Extract the [X, Y] coordinate from the center of the cell holding the provided text.  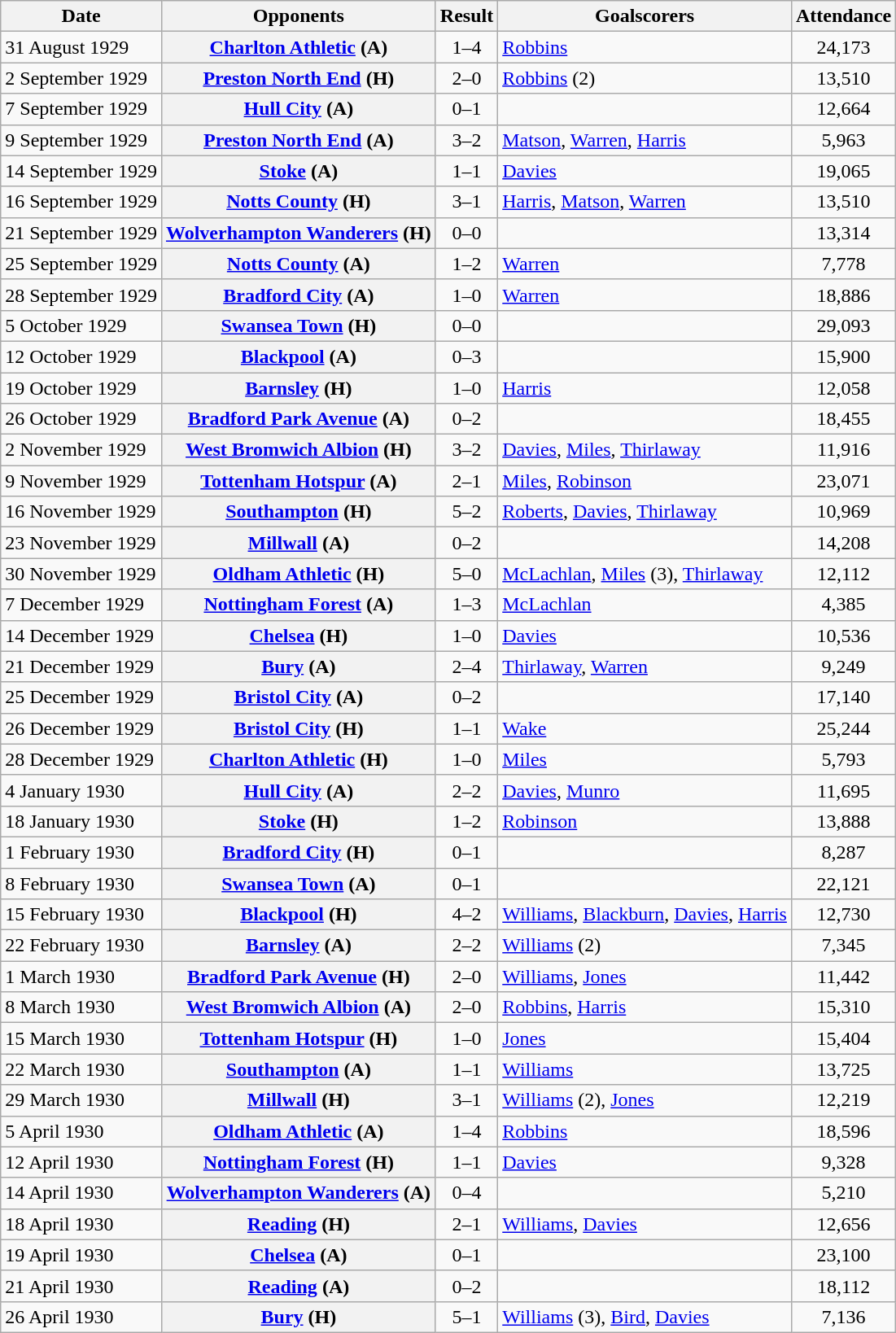
West Bromwich Albion (H) [298, 450]
Williams, Jones [645, 977]
Williams [645, 1069]
Notts County (A) [298, 264]
12,058 [843, 388]
Bradford Park Avenue (H) [298, 977]
Davies, Miles, Thirlaway [645, 450]
Williams, Davies [645, 1224]
22 February 1930 [81, 946]
0–3 [466, 356]
Opponents [298, 16]
Barnsley (A) [298, 946]
Stoke (H) [298, 821]
Bristol City (H) [298, 728]
19 October 1929 [81, 388]
5,793 [843, 759]
McLachlan [645, 605]
4 January 1930 [81, 790]
1 February 1930 [81, 852]
Date [81, 16]
2–4 [466, 666]
12,730 [843, 915]
12,112 [843, 574]
12 October 1929 [81, 356]
Bury (H) [298, 1317]
5 October 1929 [81, 326]
Williams (3), Bird, Davies [645, 1317]
Southampton (H) [298, 512]
25 December 1929 [81, 697]
Bristol City (A) [298, 697]
25,244 [843, 728]
7 December 1929 [81, 605]
7 September 1929 [81, 109]
Bury (A) [298, 666]
Williams (2), Jones [645, 1100]
Davies, Munro [645, 790]
13,314 [843, 233]
8 February 1930 [81, 883]
22 March 1930 [81, 1069]
Swansea Town (A) [298, 883]
14,208 [843, 543]
5 April 1930 [81, 1131]
Nottingham Forest (H) [298, 1162]
16 September 1929 [81, 202]
15 March 1930 [81, 1038]
12,219 [843, 1100]
15,310 [843, 1007]
Williams (2) [645, 946]
7,136 [843, 1317]
23,100 [843, 1255]
8 March 1930 [81, 1007]
Roberts, Davies, Thirlaway [645, 512]
28 September 1929 [81, 295]
9,249 [843, 666]
West Bromwich Albion (A) [298, 1007]
14 September 1929 [81, 171]
2 September 1929 [81, 78]
Wake [645, 728]
Robbins (2) [645, 78]
Bradford Park Avenue (A) [298, 419]
23 November 1929 [81, 543]
Jones [645, 1038]
Harris [645, 388]
4,385 [843, 605]
Bradford City (H) [298, 852]
Charlton Athletic (H) [298, 759]
18 April 1930 [81, 1224]
13,888 [843, 821]
11,916 [843, 450]
Harris, Matson, Warren [645, 202]
Chelsea (A) [298, 1255]
26 October 1929 [81, 419]
18,112 [843, 1286]
Notts County (H) [298, 202]
9 September 1929 [81, 140]
Reading (A) [298, 1286]
19 April 1930 [81, 1255]
15,900 [843, 356]
5,963 [843, 140]
18,886 [843, 295]
Miles [645, 759]
7,345 [843, 946]
5,210 [843, 1193]
Bradford City (A) [298, 295]
19,065 [843, 171]
Wolverhampton Wanderers (H) [298, 233]
9,328 [843, 1162]
0–4 [466, 1193]
10,536 [843, 636]
Oldham Athletic (A) [298, 1131]
30 November 1929 [81, 574]
Southampton (A) [298, 1069]
Goalscorers [645, 16]
Preston North End (H) [298, 78]
12 April 1930 [81, 1162]
17,140 [843, 697]
11,442 [843, 977]
16 November 1929 [81, 512]
Stoke (A) [298, 171]
Millwall (A) [298, 543]
15,404 [843, 1038]
Reading (H) [298, 1224]
Wolverhampton Wanderers (A) [298, 1193]
31 August 1929 [81, 47]
Millwall (H) [298, 1100]
7,778 [843, 264]
McLachlan, Miles (3), Thirlaway [645, 574]
Tottenham Hotspur (H) [298, 1038]
15 February 1930 [81, 915]
Chelsea (H) [298, 636]
13,725 [843, 1069]
12,656 [843, 1224]
22,121 [843, 883]
18,455 [843, 419]
10,969 [843, 512]
21 December 1929 [81, 666]
Nottingham Forest (A) [298, 605]
2 November 1929 [81, 450]
5–1 [466, 1317]
9 November 1929 [81, 481]
Tottenham Hotspur (A) [298, 481]
Barnsley (H) [298, 388]
21 April 1930 [81, 1286]
5–2 [466, 512]
14 December 1929 [81, 636]
Result [466, 16]
Swansea Town (H) [298, 326]
Matson, Warren, Harris [645, 140]
23,071 [843, 481]
4–2 [466, 915]
18 January 1930 [81, 821]
Oldham Athletic (H) [298, 574]
26 December 1929 [81, 728]
Thirlaway, Warren [645, 666]
Attendance [843, 16]
1–3 [466, 605]
Robbins, Harris [645, 1007]
26 April 1930 [81, 1317]
29,093 [843, 326]
Preston North End (A) [298, 140]
21 September 1929 [81, 233]
18,596 [843, 1131]
25 September 1929 [81, 264]
Blackpool (H) [298, 915]
5–0 [466, 574]
Blackpool (A) [298, 356]
Miles, Robinson [645, 481]
14 April 1930 [81, 1193]
24,173 [843, 47]
11,695 [843, 790]
Williams, Blackburn, Davies, Harris [645, 915]
8,287 [843, 852]
12,664 [843, 109]
1 March 1930 [81, 977]
Charlton Athletic (A) [298, 47]
28 December 1929 [81, 759]
29 March 1930 [81, 1100]
Robinson [645, 821]
